Return the (x, y) coordinate for the center point of the cell that contains the specified text.  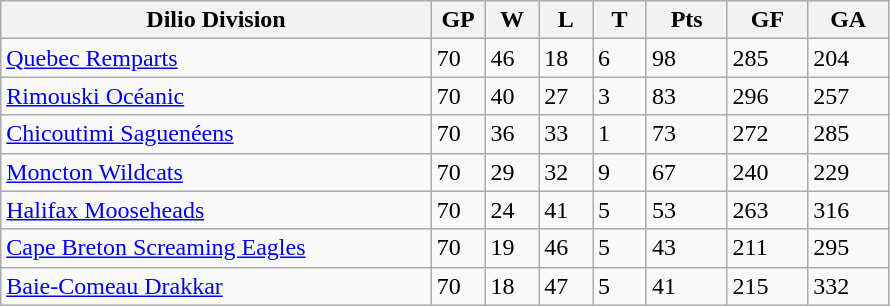
211 (768, 248)
Baie-Comeau Drakkar (216, 286)
229 (848, 172)
Cape Breton Screaming Eagles (216, 248)
29 (512, 172)
Chicoutimi Saguenéens (216, 134)
53 (686, 210)
Quebec Remparts (216, 58)
9 (620, 172)
3 (620, 96)
Dilio Division (216, 20)
L (566, 20)
19 (512, 248)
T (620, 20)
47 (566, 286)
40 (512, 96)
240 (768, 172)
Rimouski Océanic (216, 96)
296 (768, 96)
27 (566, 96)
98 (686, 58)
257 (848, 96)
6 (620, 58)
1 (620, 134)
24 (512, 210)
33 (566, 134)
73 (686, 134)
W (512, 20)
83 (686, 96)
67 (686, 172)
32 (566, 172)
Moncton Wildcats (216, 172)
215 (768, 286)
GF (768, 20)
36 (512, 134)
GA (848, 20)
263 (768, 210)
295 (848, 248)
316 (848, 210)
332 (848, 286)
Halifax Mooseheads (216, 210)
204 (848, 58)
272 (768, 134)
GP (458, 20)
Pts (686, 20)
43 (686, 248)
